Locate the cell with the specified text and output its [x, y] center coordinate. 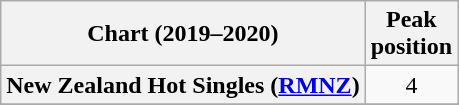
Chart (2019–2020) [183, 34]
Peak position [411, 34]
4 [411, 85]
New Zealand Hot Singles (RMNZ) [183, 85]
